Extract the [x, y] coordinate from the center of the cell holding the provided text.  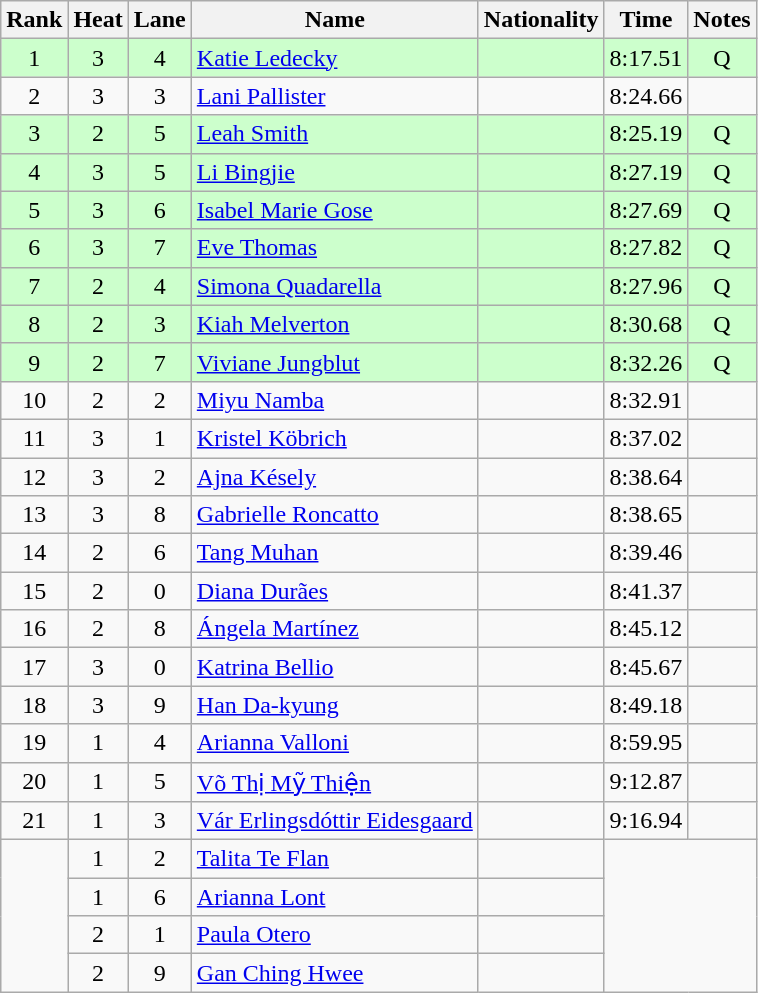
13 [34, 515]
17 [34, 667]
Miyu Namba [334, 400]
8:27.69 [646, 210]
Leah Smith [334, 134]
8:30.68 [646, 324]
Arianna Lont [334, 897]
14 [34, 553]
Lane [160, 20]
8:32.26 [646, 362]
20 [34, 782]
Diana Durães [334, 591]
Talita Te Flan [334, 859]
8:32.91 [646, 400]
18 [34, 705]
Vár Erlingsdóttir Eidesgaard [334, 821]
21 [34, 821]
8:27.19 [646, 172]
Gabrielle Roncatto [334, 515]
15 [34, 591]
8:17.51 [646, 58]
Gan Ching Hwee [334, 973]
Rank [34, 20]
9:12.87 [646, 782]
8:38.65 [646, 515]
Time [646, 20]
8:45.67 [646, 667]
8:25.19 [646, 134]
Kiah Melverton [334, 324]
9:16.94 [646, 821]
8:27.96 [646, 286]
Tang Muhan [334, 553]
Ajna Késely [334, 477]
Katrina Bellio [334, 667]
Li Bingjie [334, 172]
Katie Ledecky [334, 58]
8:37.02 [646, 438]
Heat [98, 20]
8:39.46 [646, 553]
8:49.18 [646, 705]
Name [334, 20]
16 [34, 629]
10 [34, 400]
Han Da-kyung [334, 705]
12 [34, 477]
11 [34, 438]
8:45.12 [646, 629]
Võ Thị Mỹ Thiện [334, 782]
Arianna Valloni [334, 743]
Lani Pallister [334, 96]
Eve Thomas [334, 248]
Viviane Jungblut [334, 362]
Ángela Martínez [334, 629]
8:59.95 [646, 743]
Nationality [541, 20]
Kristel Köbrich [334, 438]
Simona Quadarella [334, 286]
8:27.82 [646, 248]
Notes [722, 20]
Isabel Marie Gose [334, 210]
8:41.37 [646, 591]
8:24.66 [646, 96]
19 [34, 743]
Paula Otero [334, 935]
8:38.64 [646, 477]
